Return the (X, Y) coordinate for the center point of the cell that contains the specified text.  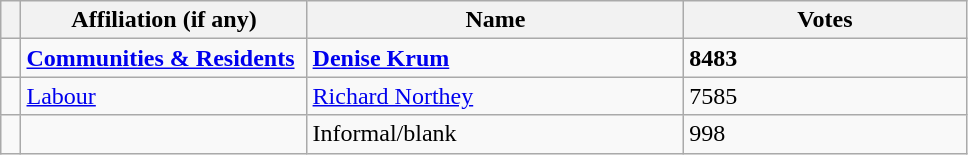
Richard Northey (496, 96)
8483 (825, 58)
Labour (164, 96)
Votes (825, 20)
Affiliation (if any) (164, 20)
998 (825, 134)
Communities & Residents (164, 58)
Denise Krum (496, 58)
Name (496, 20)
7585 (825, 96)
Informal/blank (496, 134)
